Capture the cell that displays the provided text and extract its [X, Y] central coordinate. 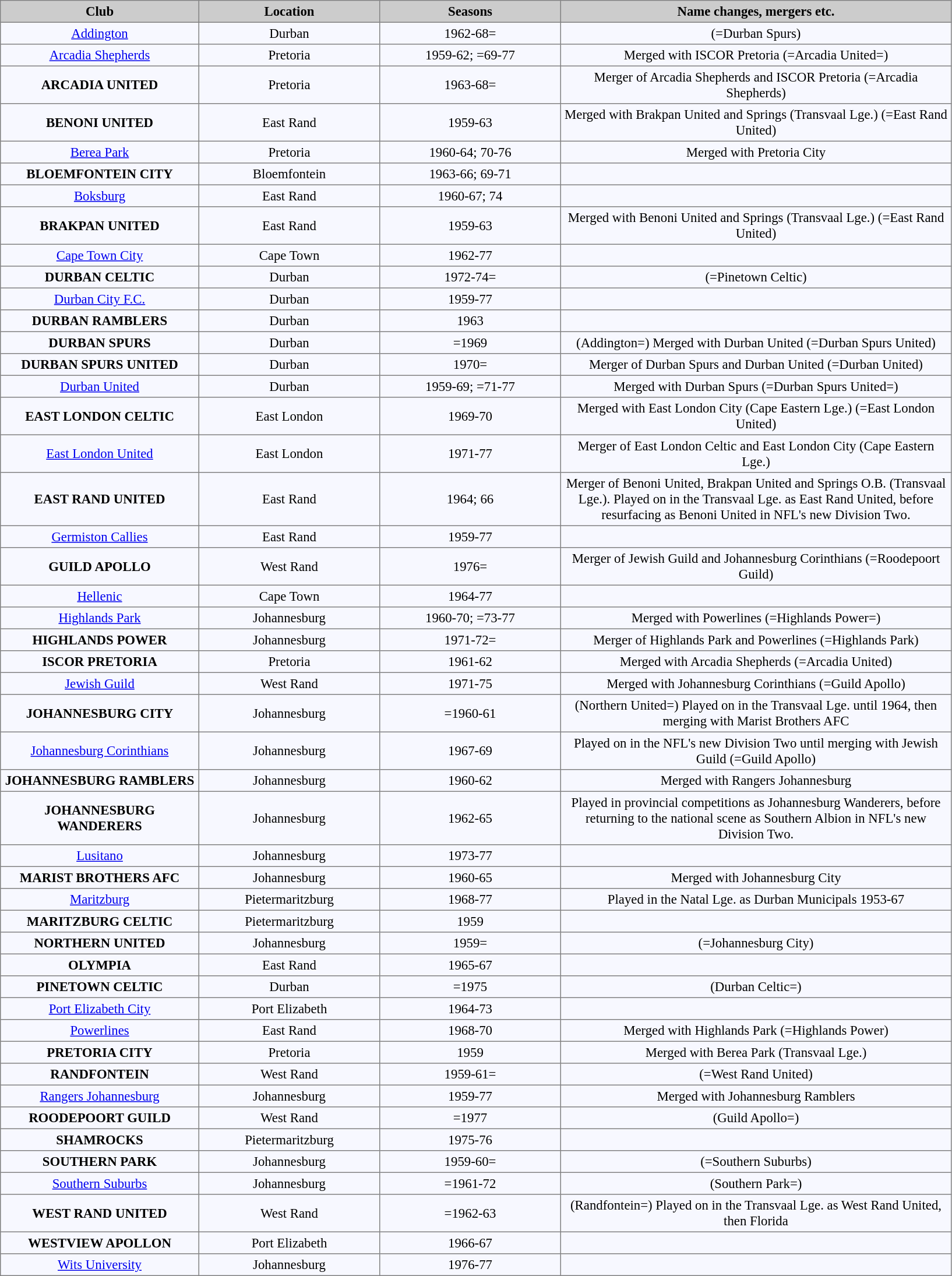
BENONI UNITED [100, 122]
1960-64; 70-76 [470, 152]
Rangers Johannesburg [100, 1096]
Powerlines [100, 1031]
EAST RAND UNITED [100, 499]
Merged with Johannesburg Ramblers [756, 1096]
Wits University [100, 1265]
MARIST BROTHERS AFC [100, 877]
=1977 [470, 1118]
OLYMPIA [100, 965]
1970= [470, 365]
=1962-63 [470, 1213]
(Northern United=) Played on in the Transvaal Lge. until 1964, then merging with Marist Brothers AFC [756, 713]
Merged with Brakpan United and Springs (Transvaal Lge.) (=East Rand United) [756, 122]
Merger of Highlands Park and Powerlines (=Highlands Park) [756, 640]
Port Elizabeth City [100, 1009]
ARCADIA UNITED [100, 84]
1968-77 [470, 900]
Jewish Guild [100, 683]
WEST RAND UNITED [100, 1213]
Cape Town City [100, 255]
Merged with Benoni United and Springs (Transvaal Lge.) (=East Rand United) [756, 225]
1969-70 [470, 416]
Boksburg [100, 196]
Germiston Callies [100, 537]
Merged with Powerlines (=Highlands Power=) [756, 618]
Merged with East London City (Cape Eastern Lge.) (=East London United) [756, 416]
JOHANNESBURG WANDERERS [100, 818]
1959= [470, 943]
DURBAN SPURS UNITED [100, 365]
1959-60= [470, 1162]
BRAKPAN UNITED [100, 225]
Played in the Natal Lge. as Durban Municipals 1953-67 [756, 900]
Merger of East London Celtic and East London City (Cape Eastern Lge.) [756, 453]
Highlands Park [100, 618]
MARITZBURG CELTIC [100, 921]
Merged with Johannesburg Corinthians (=Guild Apollo) [756, 683]
(Randfontein=) Played on in the Transvaal Lge. as West Rand United, then Florida [756, 1213]
1962-68= [470, 33]
(Addington=) Merged with Durban United (=Durban Spurs United) [756, 343]
(=Durban Spurs) [756, 33]
Merged with Arcadia Shepherds (=Arcadia United) [756, 662]
Merged with ISCOR Pretoria (=Arcadia United=) [756, 55]
Merged with Berea Park (Transvaal Lge.) [756, 1052]
1960-70; =73-77 [470, 618]
EAST LONDON CELTIC [100, 416]
Merged with Johannesburg City [756, 877]
Location [289, 12]
Name changes, mergers etc. [756, 12]
=1960-61 [470, 713]
1965-67 [470, 965]
Hellenic [100, 596]
1959-61= [470, 1074]
SOUTHERN PARK [100, 1162]
=1975 [470, 987]
NORTHERN UNITED [100, 943]
BLOEMFONTEIN CITY [100, 174]
=1961-72 [470, 1183]
1963-66; 69-71 [470, 174]
JOHANNESBURG RAMBLERS [100, 781]
Club [100, 12]
1967-69 [470, 750]
Bloemfontein [289, 174]
1973-77 [470, 856]
DURBAN RAMBLERS [100, 321]
Durban City F.C. [100, 299]
Durban United [100, 386]
East London United [100, 453]
Maritzburg [100, 900]
1964-73 [470, 1009]
(Durban Celtic=) [756, 987]
1963-68= [470, 84]
Merged with Highlands Park (=Highlands Power) [756, 1031]
Addington [100, 33]
RANDFONTEIN [100, 1074]
Merged with Rangers Johannesburg [756, 781]
(=Southern Suburbs) [756, 1162]
ISCOR PRETORIA [100, 662]
1962-65 [470, 818]
1959-62; =69-77 [470, 55]
ROODEPOORT GUILD [100, 1118]
Arcadia Shepherds [100, 55]
1976= [470, 566]
Played in provincial competitions as Johannesburg Wanderers, before returning to the national scene as Southern Albion in NFL's new Division Two. [756, 818]
(Southern Park=) [756, 1183]
1971-77 [470, 453]
1975-76 [470, 1140]
JOHANNESBURG CITY [100, 713]
(=Pinetown Celtic) [756, 277]
Berea Park [100, 152]
HIGHLANDS POWER [100, 640]
1972-74= [470, 277]
1962-77 [470, 255]
Lusitano [100, 856]
Merger of Jewish Guild and Johannesburg Corinthians (=Roodepoort Guild) [756, 566]
PRETORIA CITY [100, 1052]
Southern Suburbs [100, 1183]
GUILD APOLLO [100, 566]
1960-62 [470, 781]
1966-67 [470, 1243]
SHAMROCKS [100, 1140]
1964-77 [470, 596]
1976-77 [470, 1265]
1961-62 [470, 662]
1959-69; =71-77 [470, 386]
1963 [470, 321]
=1969 [470, 343]
1968-70 [470, 1031]
Played on in the NFL's new Division Two until merging with Jewish Guild (=Guild Apollo) [756, 750]
1964; 66 [470, 499]
1971-72= [470, 640]
Seasons [470, 12]
Merged with Pretoria City [756, 152]
Johannesburg Corinthians [100, 750]
WESTVIEW APOLLON [100, 1243]
1960-67; 74 [470, 196]
Merger of Arcadia Shepherds and ISCOR Pretoria (=Arcadia Shepherds) [756, 84]
(=Johannesburg City) [756, 943]
(=West Rand United) [756, 1074]
(Guild Apollo=) [756, 1118]
Merger of Durban Spurs and Durban United (=Durban United) [756, 365]
DURBAN SPURS [100, 343]
1971-75 [470, 683]
PINETOWN CELTIC [100, 987]
DURBAN CELTIC [100, 277]
Merged with Durban Spurs (=Durban Spurs United=) [756, 386]
1960-65 [470, 877]
